Output the [x, y] coordinate of the center of the cell containing the given text.  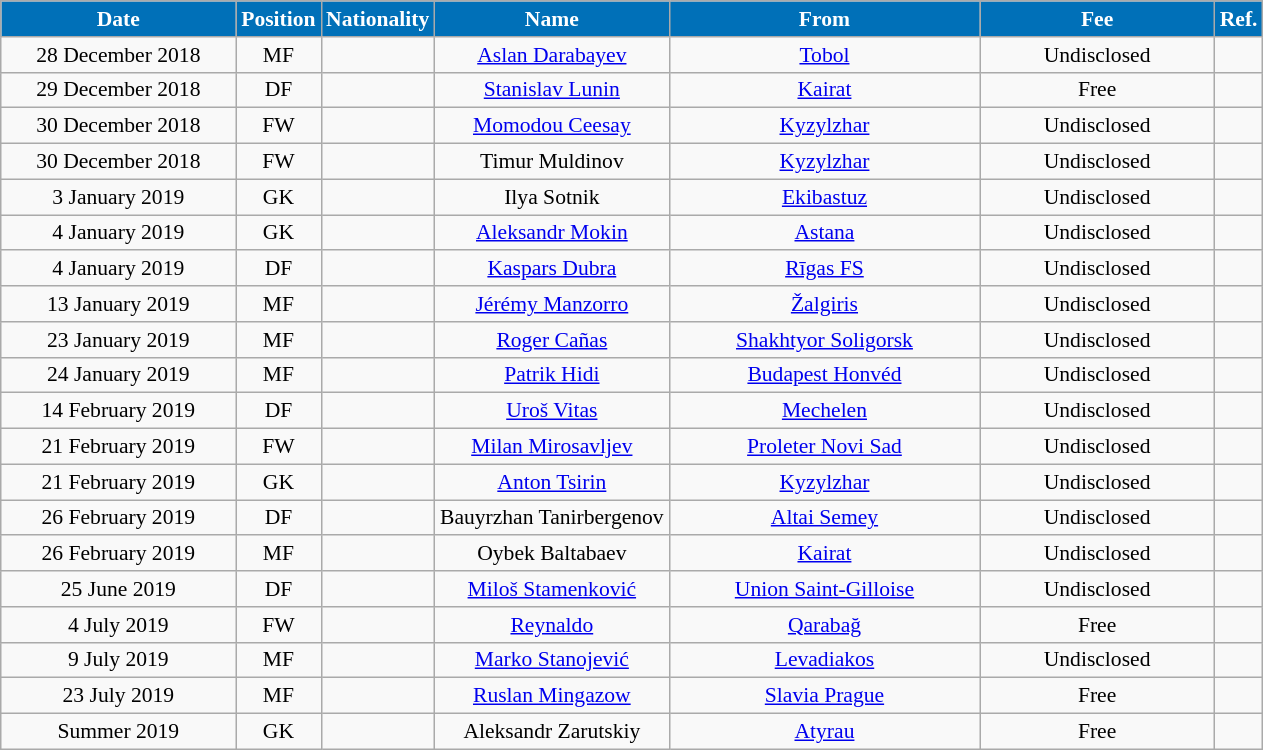
From [824, 19]
23 July 2019 [118, 696]
Reynaldo [552, 625]
3 January 2019 [118, 197]
Budapest Honvéd [824, 375]
Kaspars Dubra [552, 269]
Ref. [1239, 19]
Marko Stanojević [552, 660]
Qarabağ [824, 625]
29 December 2018 [118, 90]
Atyrau [824, 732]
Timur Muldinov [552, 162]
4 July 2019 [118, 625]
14 February 2019 [118, 411]
Position [278, 19]
28 December 2018 [118, 55]
Ilya Sotnik [552, 197]
Date [118, 19]
Roger Cañas [552, 340]
23 January 2019 [118, 340]
Proleter Novi Sad [824, 447]
13 January 2019 [118, 304]
Anton Tsirin [552, 482]
9 July 2019 [118, 660]
Oybek Baltabaev [552, 554]
Milan Mirosavljev [552, 447]
Žalgiris [824, 304]
Bauyrzhan Tanirbergenov [552, 518]
Uroš Vitas [552, 411]
Union Saint-Gilloise [824, 589]
Ekibastuz [824, 197]
Nationality [378, 19]
Tobol [824, 55]
Levadiakos [824, 660]
25 June 2019 [118, 589]
24 January 2019 [118, 375]
Mechelen [824, 411]
Patrik Hidi [552, 375]
Momodou Ceesay [552, 126]
Jérémy Manzorro [552, 304]
Rīgas FS [824, 269]
Slavia Prague [824, 696]
Aslan Darabayev [552, 55]
Ruslan Mingazow [552, 696]
Aleksandr Mokin [552, 233]
Summer 2019 [118, 732]
Shakhtyor Soligorsk [824, 340]
Altai Semey [824, 518]
Astana [824, 233]
Name [552, 19]
Aleksandr Zarutskiy [552, 732]
Fee [1098, 19]
Miloš Stamenković [552, 589]
Stanislav Lunin [552, 90]
